Determine the (x, y) coordinate at the center of the cell enclosing the given text.  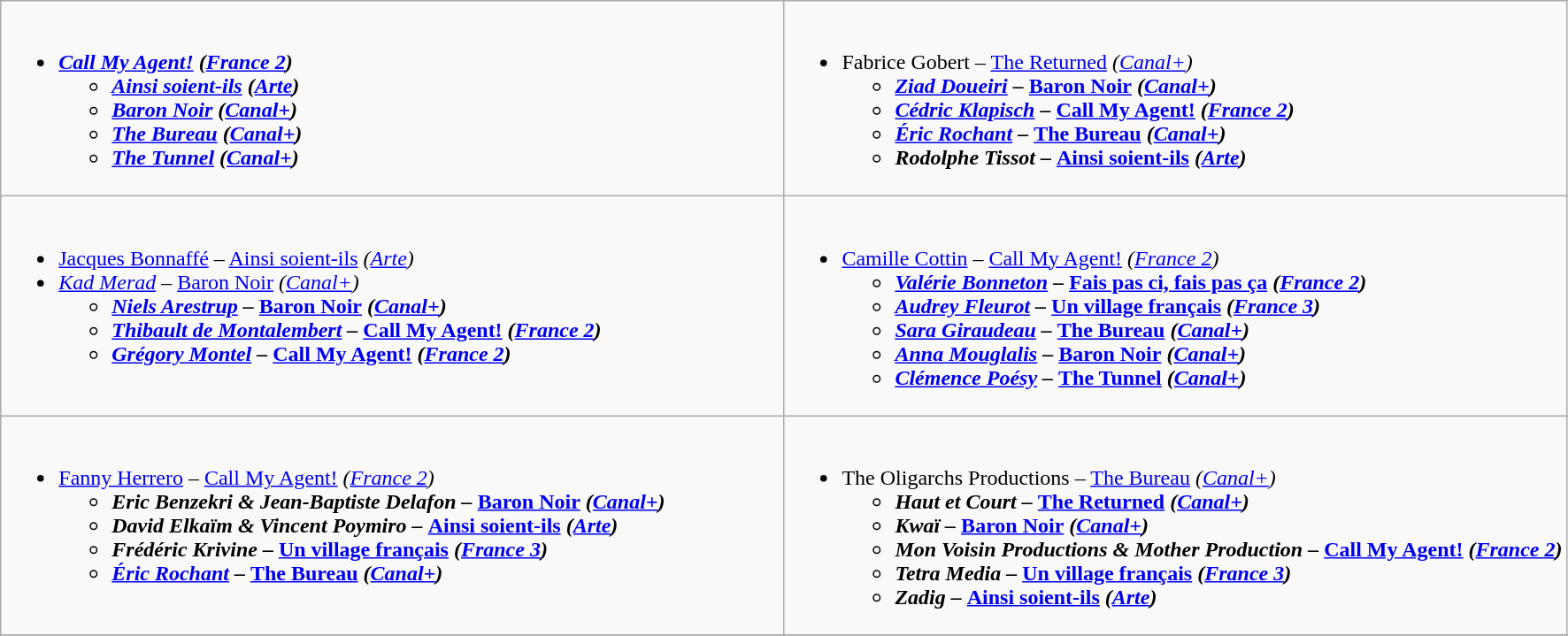
Call My Agent! (France 2)Ainsi soient-ils (Arte)Baron Noir (Canal+)The Bureau (Canal+)The Tunnel (Canal+) (393, 99)
